Find where the given text appears and provide that cell's center as (x, y) coordinate. 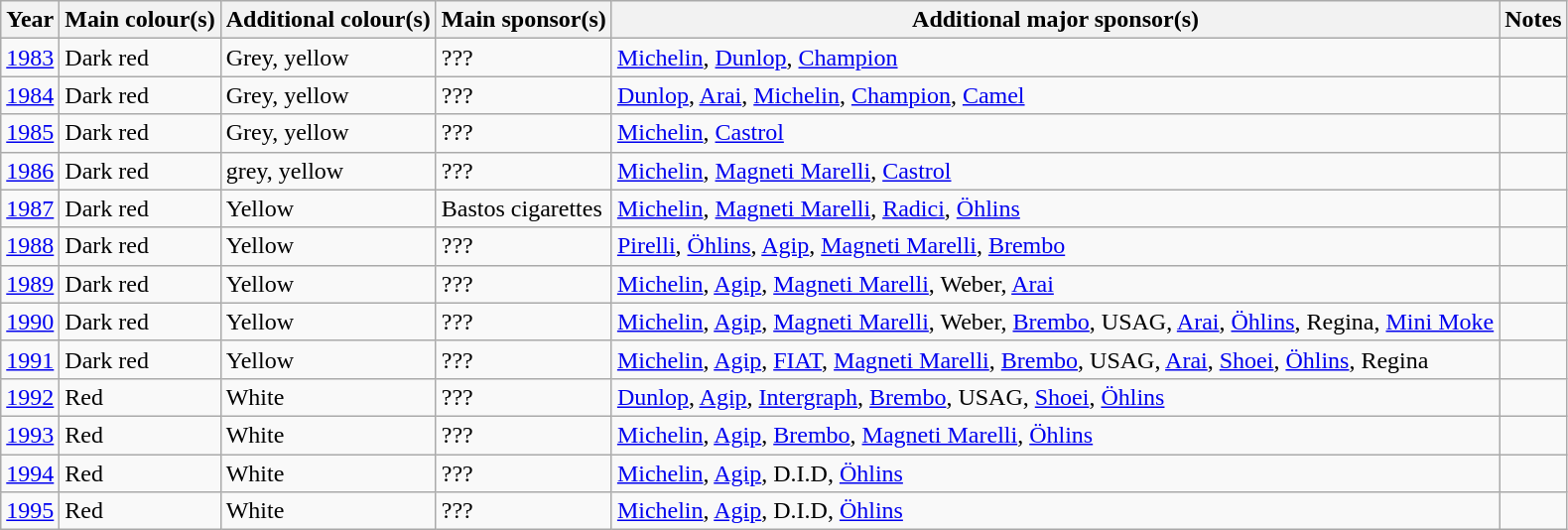
Dunlop, Agip, Intergraph, Brembo, USAG, Shoei, Öhlins (1055, 397)
Michelin, Magneti Marelli, Radici, Öhlins (1055, 208)
1991 (30, 359)
1983 (30, 58)
1987 (30, 208)
Michelin, Agip, Brembo, Magneti Marelli, Öhlins (1055, 435)
Bastos cigarettes (524, 208)
Main colour(s) (140, 20)
1992 (30, 397)
Dunlop, Arai, Michelin, Champion, Camel (1055, 95)
Additional major sponsor(s) (1055, 20)
Michelin, Agip, Magneti Marelli, Weber, Brembo, USAG, Arai, Öhlins, Regina, Mini Moke (1055, 322)
1988 (30, 246)
1984 (30, 95)
Michelin, Agip, Magneti Marelli, Weber, Arai (1055, 284)
Year (30, 20)
1985 (30, 133)
1995 (30, 511)
1993 (30, 435)
grey, yellow (327, 171)
Michelin, Dunlop, Champion (1055, 58)
1989 (30, 284)
1994 (30, 473)
1986 (30, 171)
Main sponsor(s) (524, 20)
Pirelli, Öhlins, Agip, Magneti Marelli, Brembo (1055, 246)
Notes (1533, 20)
Michelin, Agip, FIAT, Magneti Marelli, Brembo, USAG, Arai, Shoei, Öhlins, Regina (1055, 359)
Additional colour(s) (327, 20)
Michelin, Castrol (1055, 133)
1990 (30, 322)
Michelin, Magneti Marelli, Castrol (1055, 171)
